Extract the (x, y) coordinate from the center of the cell holding the provided text.  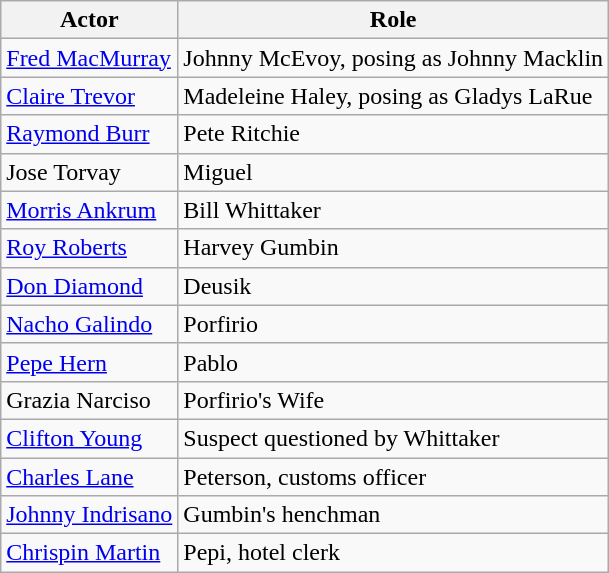
Harvey Gumbin (394, 248)
Porfirio (394, 324)
Fred MacMurray (90, 58)
Actor (90, 20)
Clifton Young (90, 438)
Pepe Hern (90, 362)
Nacho Galindo (90, 324)
Miguel (394, 172)
Johnny McEvoy, posing as Johnny Macklin (394, 58)
Roy Roberts (90, 248)
Suspect questioned by Whittaker (394, 438)
Pete Ritchie (394, 134)
Gumbin's henchman (394, 515)
Role (394, 20)
Chrispin Martin (90, 553)
Pablo (394, 362)
Grazia Narciso (90, 400)
Johnny Indrisano (90, 515)
Pepi, hotel clerk (394, 553)
Raymond Burr (90, 134)
Charles Lane (90, 477)
Jose Torvay (90, 172)
Claire Trevor (90, 96)
Madeleine Haley, posing as Gladys LaRue (394, 96)
Don Diamond (90, 286)
Bill Whittaker (394, 210)
Morris Ankrum (90, 210)
Porfirio's Wife (394, 400)
Peterson, customs officer (394, 477)
Deusik (394, 286)
